Return the [x, y] coordinate for the center point of the cell that contains the specified text.  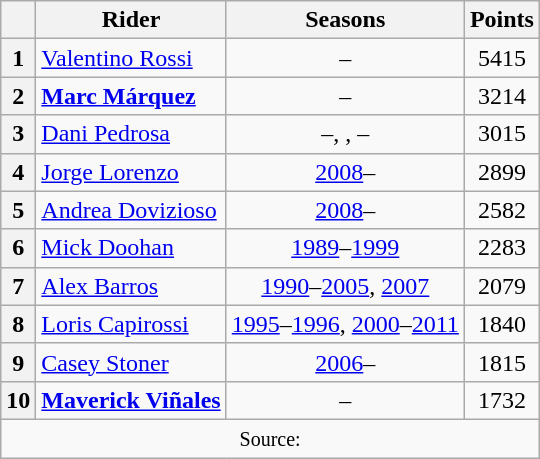
Mick Doohan [131, 248]
4 [18, 172]
2079 [502, 286]
Jorge Lorenzo [131, 172]
5 [18, 210]
1990–2005, 2007 [345, 286]
1840 [502, 324]
3 [18, 134]
8 [18, 324]
10 [18, 400]
Dani Pedrosa [131, 134]
Loris Capirossi [131, 324]
Source: [270, 438]
2283 [502, 248]
1989–1999 [345, 248]
Maverick Viñales [131, 400]
2582 [502, 210]
–, , – [345, 134]
2 [18, 96]
Marc Márquez [131, 96]
1 [18, 58]
3015 [502, 134]
9 [18, 362]
5415 [502, 58]
1732 [502, 400]
6 [18, 248]
Alex Barros [131, 286]
Seasons [345, 20]
2899 [502, 172]
Valentino Rossi [131, 58]
7 [18, 286]
3214 [502, 96]
2006– [345, 362]
1815 [502, 362]
Casey Stoner [131, 362]
1995–1996, 2000–2011 [345, 324]
Rider [131, 20]
Points [502, 20]
Andrea Dovizioso [131, 210]
